Extract the (X, Y) coordinate from the center of the cell holding the provided text.  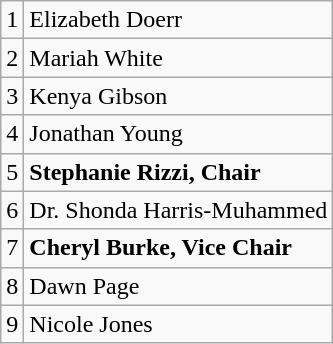
Mariah White (178, 58)
6 (12, 210)
Nicole Jones (178, 324)
Stephanie Rizzi, Chair (178, 172)
7 (12, 248)
2 (12, 58)
Dawn Page (178, 286)
Dr. Shonda Harris-Muhammed (178, 210)
Kenya Gibson (178, 96)
Elizabeth Doerr (178, 20)
3 (12, 96)
Jonathan Young (178, 134)
8 (12, 286)
Cheryl Burke, Vice Chair (178, 248)
9 (12, 324)
4 (12, 134)
5 (12, 172)
1 (12, 20)
